From the cell containing the given text, extract its center point as (X, Y) coordinate. 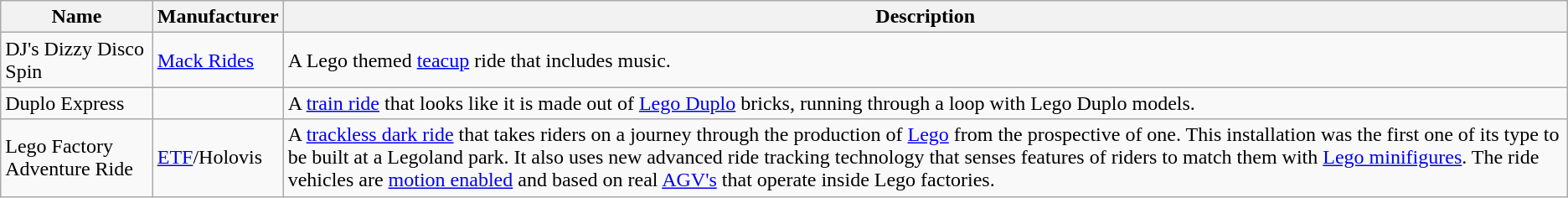
Manufacturer (218, 17)
A Lego themed teacup ride that includes music. (925, 60)
Duplo Express (77, 103)
Mack Rides (218, 60)
ETF/Holovis (218, 158)
Lego Factory Adventure Ride (77, 158)
Description (925, 17)
DJ's Dizzy Disco Spin (77, 60)
Name (77, 17)
A train ride that looks like it is made out of Lego Duplo bricks, running through a loop with Lego Duplo models. (925, 103)
